Determine the (X, Y) coordinate at the center of the cell enclosing the given text.  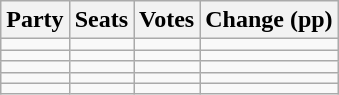
Change (pp) (269, 20)
Party (35, 20)
Seats (101, 20)
Votes (167, 20)
